Find where the given text appears and provide that cell's center as [x, y] coordinate. 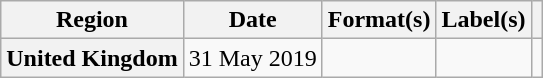
United Kingdom [92, 58]
Label(s) [484, 20]
Date [252, 20]
31 May 2019 [252, 58]
Format(s) [379, 20]
Region [92, 20]
